Determine the [x, y] coordinate at the center of the cell enclosing the given text.  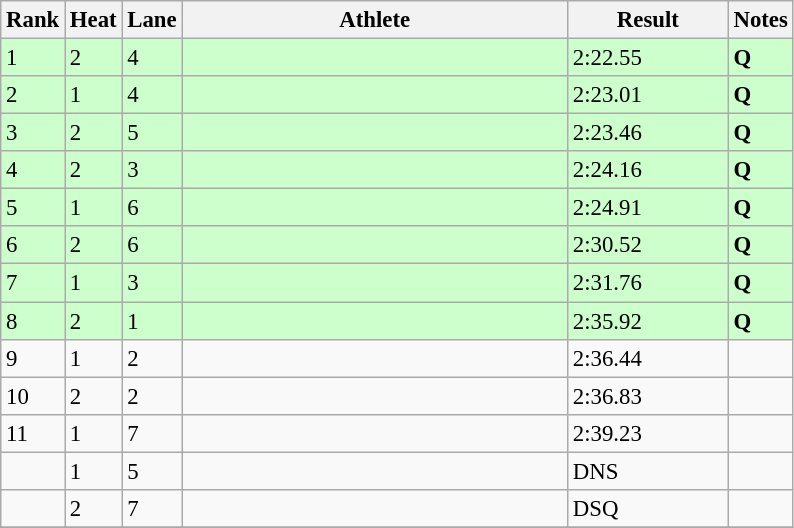
2:22.55 [648, 58]
2:35.92 [648, 321]
DSQ [648, 509]
2:24.91 [648, 208]
10 [33, 396]
8 [33, 321]
Heat [94, 20]
9 [33, 358]
Lane [152, 20]
2:36.44 [648, 358]
Athlete [375, 20]
2:36.83 [648, 396]
2:30.52 [648, 245]
2:23.01 [648, 95]
2:23.46 [648, 133]
2:24.16 [648, 170]
Rank [33, 20]
DNS [648, 471]
11 [33, 433]
2:31.76 [648, 283]
Notes [760, 20]
2:39.23 [648, 433]
Result [648, 20]
